Pinpoint the cell where the given text exists, returning its (X, Y) midpoint coordinate. 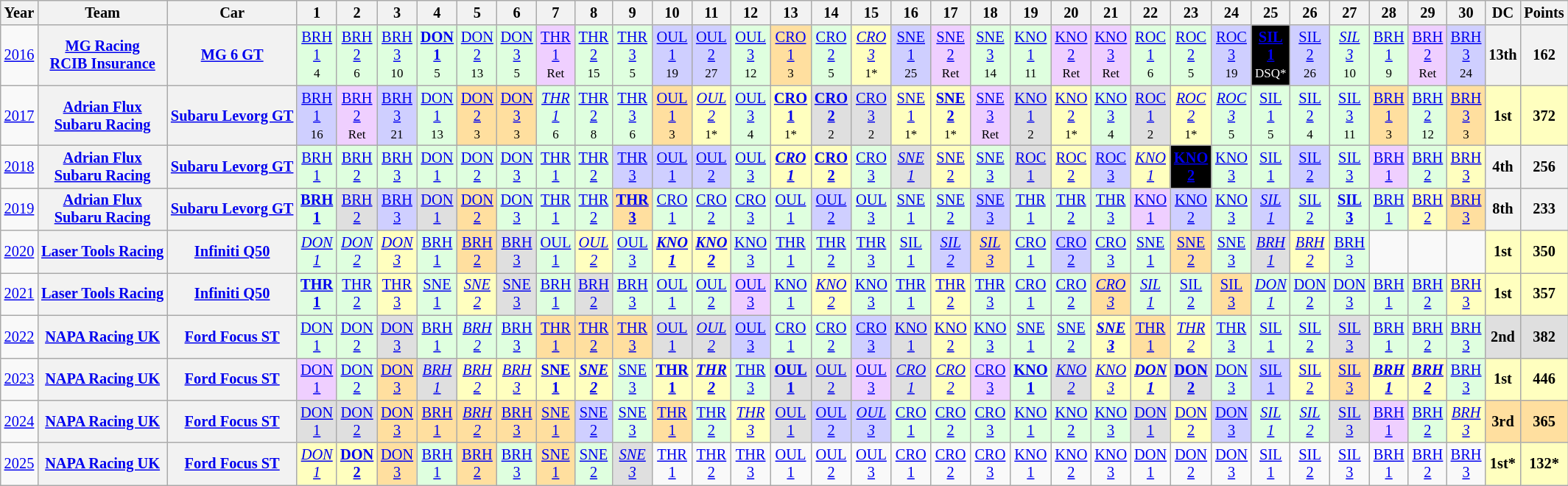
SIL226 (1310, 55)
DON23 (477, 116)
27 (1349, 13)
13 (791, 13)
6 (517, 13)
SIL310 (1349, 55)
256 (1544, 166)
CRO11* (791, 116)
OUL227 (711, 55)
OUL119 (672, 55)
3 (397, 13)
SNE314 (991, 55)
KNO3Ret (1111, 55)
Points (1544, 13)
BRH116 (317, 116)
MG RacingRCIB Insurance (102, 55)
CRO31* (871, 55)
9 (633, 13)
Year (19, 13)
15 (871, 13)
BRH324 (1466, 55)
30 (1466, 13)
2019 (19, 209)
5 (477, 13)
OUL34 (750, 116)
DON15 (437, 55)
357 (1544, 294)
20 (1071, 13)
ROC35 (1231, 116)
8th (1502, 209)
DON113 (437, 116)
Team (102, 13)
350 (1544, 252)
ROC3 (1111, 166)
DC (1502, 13)
8 (594, 13)
SNE3Ret (991, 116)
SIL24 (1310, 116)
29 (1427, 13)
ROC21* (1191, 116)
2023 (19, 379)
10 (672, 13)
12 (750, 13)
28 (1389, 13)
SIL15 (1271, 116)
233 (1544, 209)
2nd (1502, 337)
2018 (19, 166)
18 (991, 13)
372 (1544, 116)
CRO32 (871, 116)
14 (831, 13)
BRH212 (1427, 116)
THR16 (556, 116)
162 (1544, 55)
7 (556, 13)
1 (317, 13)
THR28 (594, 116)
BRH321 (397, 116)
11 (711, 13)
CRO25 (831, 55)
19 (1030, 13)
DON35 (517, 55)
KNO34 (1111, 116)
OUL312 (750, 55)
DON213 (477, 55)
OUL21* (711, 116)
SNE11* (911, 116)
2021 (19, 294)
2020 (19, 252)
Car (232, 13)
2017 (19, 116)
1st* (1502, 464)
13th (1502, 55)
2016 (19, 55)
3rd (1502, 421)
2024 (19, 421)
21 (1111, 13)
132* (1544, 464)
446 (1544, 379)
KNO21* (1071, 116)
KNO2Ret (1071, 55)
KNO111 (1030, 55)
ROC1 (1030, 166)
25 (1271, 13)
ROC2 (1071, 166)
MG 6 GT (232, 55)
SIL1DSQ* (1271, 55)
THR35 (633, 55)
4 (437, 13)
22 (1150, 13)
BRH13 (1389, 116)
SNE125 (911, 55)
BRH26 (356, 55)
BRH310 (397, 55)
SNE21* (951, 116)
BRH33 (1466, 116)
382 (1544, 337)
4th (1502, 166)
SIL311 (1349, 116)
17 (951, 13)
16 (911, 13)
ROC319 (1231, 55)
THR215 (594, 55)
2022 (19, 337)
26 (1310, 13)
KNO12 (1030, 116)
ROC25 (1191, 55)
THR36 (633, 116)
SNE2Ret (951, 55)
ROC16 (1150, 55)
365 (1544, 421)
DON33 (517, 116)
24 (1231, 13)
23 (1191, 13)
BRH19 (1389, 55)
CRO13 (791, 55)
BRH14 (317, 55)
ROC12 (1150, 116)
CRO22 (831, 116)
THR1Ret (556, 55)
2025 (19, 464)
OUL13 (672, 116)
2 (356, 13)
